Locate the cell with the specified text and output its [X, Y] center coordinate. 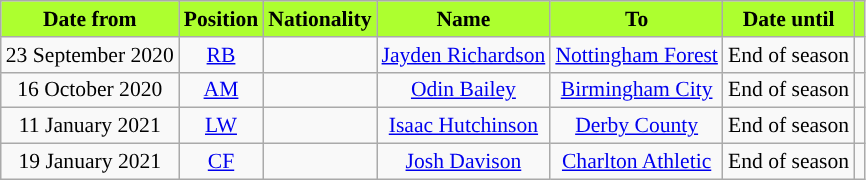
RB [221, 55]
Nottingham Forest [636, 55]
Name [464, 19]
Birmingham City [636, 90]
AM [221, 90]
Isaac Hutchinson [464, 126]
Odin Bailey [464, 90]
Position [221, 19]
Date from [90, 19]
Date until [788, 19]
Jayden Richardson [464, 55]
Josh Davison [464, 162]
Nationality [320, 19]
CF [221, 162]
11 January 2021 [90, 126]
23 September 2020 [90, 55]
Charlton Athletic [636, 162]
LW [221, 126]
To [636, 19]
Derby County [636, 126]
19 January 2021 [90, 162]
16 October 2020 [90, 90]
